Pinpoint the cell where the given text exists, returning its (X, Y) midpoint coordinate. 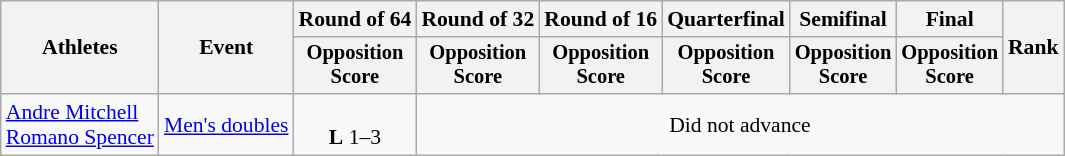
Semifinal (844, 19)
Did not advance (740, 124)
Athletes (80, 48)
Men's doubles (226, 124)
Round of 16 (600, 19)
Andre MitchellRomano Spencer (80, 124)
Quarterfinal (726, 19)
Final (950, 19)
Event (226, 48)
L 1–3 (354, 124)
Rank (1034, 48)
Round of 64 (354, 19)
Round of 32 (478, 19)
